Detect which cell encompasses the target text, then output its (X, Y) center coordinate. 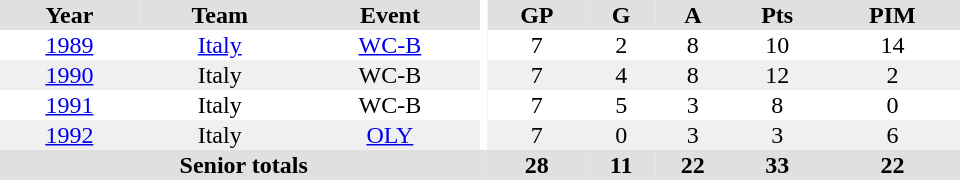
5 (621, 105)
6 (892, 135)
11 (621, 165)
33 (778, 165)
1991 (70, 105)
Event (390, 15)
OLY (390, 135)
1992 (70, 135)
10 (778, 45)
4 (621, 75)
Year (70, 15)
A (692, 15)
GP (536, 15)
1990 (70, 75)
PIM (892, 15)
Pts (778, 15)
1989 (70, 45)
14 (892, 45)
G (621, 15)
Senior totals (244, 165)
28 (536, 165)
Team (220, 15)
12 (778, 75)
